Provide the (X, Y) coordinate of the cell's center where the given text is located.  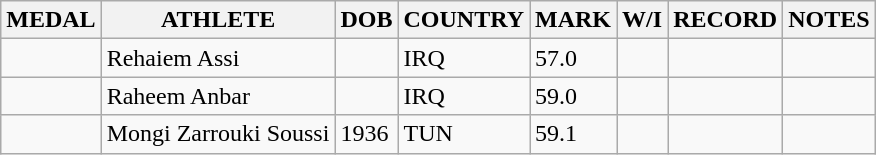
COUNTRY (464, 20)
59.1 (574, 134)
DOB (366, 20)
NOTES (829, 20)
TUN (464, 134)
MEDAL (51, 20)
59.0 (574, 96)
1936 (366, 134)
RECORD (726, 20)
ATHLETE (218, 20)
Mongi Zarrouki Soussi (218, 134)
57.0 (574, 58)
W/I (642, 20)
Raheem Anbar (218, 96)
Rehaiem Assi (218, 58)
MARK (574, 20)
